Determine the (x, y) coordinate at the center of the cell enclosing the given text.  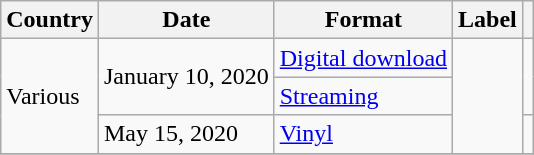
May 15, 2020 (186, 134)
Label (488, 20)
Format (363, 20)
Vinyl (363, 134)
Digital download (363, 58)
January 10, 2020 (186, 77)
Streaming (363, 96)
Date (186, 20)
Country (50, 20)
Various (50, 96)
